Determine the (X, Y) coordinate at the center of the cell enclosing the given text.  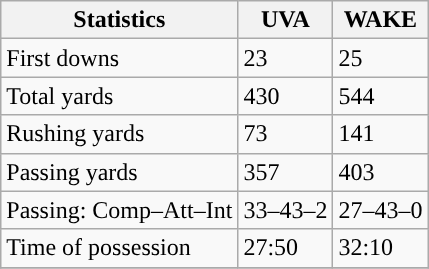
32:10 (380, 248)
25 (380, 58)
UVA (286, 20)
Statistics (120, 20)
Rushing yards (120, 134)
141 (380, 134)
33–43–2 (286, 210)
Passing: Comp–Att–Int (120, 210)
357 (286, 172)
Time of possession (120, 248)
430 (286, 96)
23 (286, 58)
27–43–0 (380, 210)
73 (286, 134)
WAKE (380, 20)
403 (380, 172)
544 (380, 96)
Total yards (120, 96)
First downs (120, 58)
Passing yards (120, 172)
27:50 (286, 248)
